Return [x, y] of the center of cell containing provided text 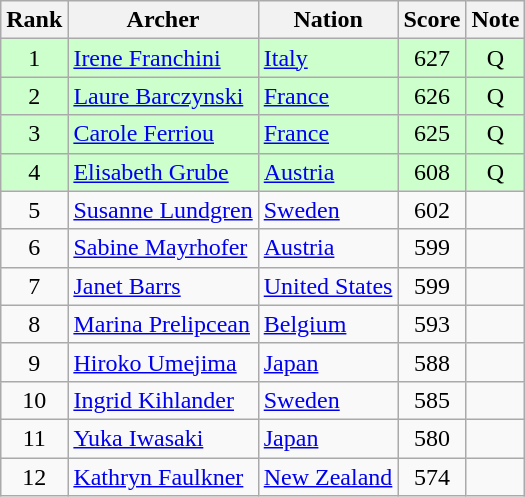
Belgium [328, 324]
Carole Ferriou [163, 134]
United States [328, 286]
Janet Barrs [163, 286]
Archer [163, 20]
602 [432, 210]
Kathryn Faulkner [163, 477]
New Zealand [328, 477]
574 [432, 477]
Italy [328, 58]
7 [34, 286]
9 [34, 362]
625 [432, 134]
Susanne Lundgren [163, 210]
626 [432, 96]
588 [432, 362]
Note [496, 20]
Rank [34, 20]
608 [432, 172]
6 [34, 248]
Score [432, 20]
580 [432, 438]
627 [432, 58]
3 [34, 134]
Sabine Mayrhofer [163, 248]
Nation [328, 20]
Elisabeth Grube [163, 172]
2 [34, 96]
Hiroko Umejima [163, 362]
12 [34, 477]
11 [34, 438]
Laure Barczynski [163, 96]
Yuka Iwasaki [163, 438]
5 [34, 210]
8 [34, 324]
585 [432, 400]
Irene Franchini [163, 58]
593 [432, 324]
10 [34, 400]
Marina Prelipcean [163, 324]
Ingrid Kihlander [163, 400]
1 [34, 58]
4 [34, 172]
